Search for the cell housing the specified text and yield its (x, y) center coordinate. 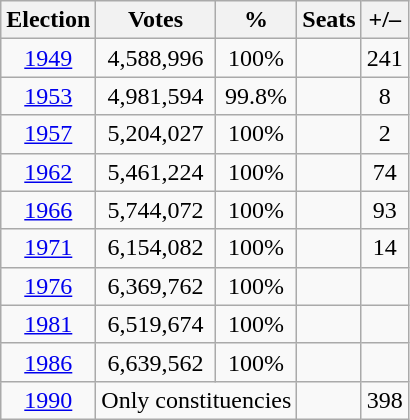
1962 (48, 172)
Only constituencies (196, 400)
398 (384, 400)
Votes (156, 20)
1953 (48, 96)
1949 (48, 58)
Seats (329, 20)
2 (384, 134)
6,369,762 (156, 286)
241 (384, 58)
1957 (48, 134)
1976 (48, 286)
1981 (48, 324)
6,154,082 (156, 248)
Election (48, 20)
% (256, 20)
8 (384, 96)
4,588,996 (156, 58)
5,461,224 (156, 172)
14 (384, 248)
6,519,674 (156, 324)
74 (384, 172)
1966 (48, 210)
5,744,072 (156, 210)
99.8% (256, 96)
6,639,562 (156, 362)
93 (384, 210)
+/– (384, 20)
1986 (48, 362)
1990 (48, 400)
4,981,594 (156, 96)
5,204,027 (156, 134)
1971 (48, 248)
